Output the [x, y] coordinate of the center of the cell containing the given text.  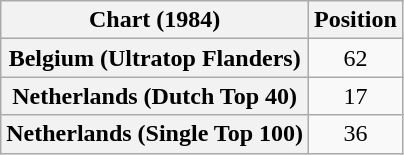
Netherlands (Dutch Top 40) [155, 96]
Belgium (Ultratop Flanders) [155, 58]
Position [356, 20]
Chart (1984) [155, 20]
Netherlands (Single Top 100) [155, 134]
17 [356, 96]
62 [356, 58]
36 [356, 134]
